Find where the given text appears and provide that cell's center as (x, y) coordinate. 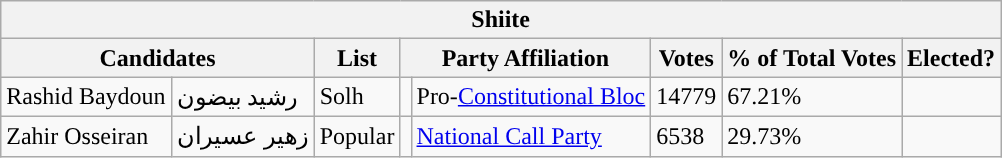
Candidates (158, 58)
List (357, 58)
Rashid Baydoun (86, 97)
% of Total Votes (812, 58)
Party Affiliation (526, 58)
زهير عسيران (242, 136)
14779 (686, 97)
67.21% (812, 97)
Zahir Osseiran (86, 136)
29.73% (812, 136)
رشيد بيضون (242, 97)
Popular (357, 136)
Shiite (501, 20)
National Call Party (531, 136)
6538 (686, 136)
Votes (686, 58)
Pro-Constitutional Bloc (531, 97)
Elected? (952, 58)
Solh (357, 97)
